Extract the (X, Y) coordinate from the center of the cell holding the provided text.  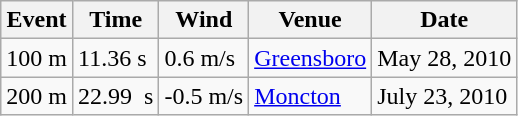
Wind (204, 20)
11.36 s (115, 58)
100 m (37, 58)
July 23, 2010 (444, 96)
-0.5 m/s (204, 96)
0.6 m/s (204, 58)
Date (444, 20)
May 28, 2010 (444, 58)
Venue (310, 20)
Moncton (310, 96)
Event (37, 20)
200 m (37, 96)
Greensboro (310, 58)
22.99 s (115, 96)
Time (115, 20)
